Find where the given text appears and provide that cell's center as [x, y] coordinate. 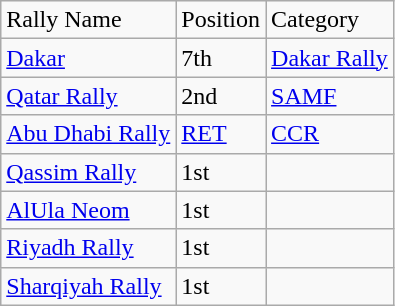
2nd [221, 96]
Rally Name [88, 20]
SAMF [330, 96]
Abu Dhabi Rally [88, 134]
Qatar Rally [88, 96]
RET [221, 134]
CCR [330, 134]
Qassim Rally [88, 172]
AlUla Neom [88, 210]
Sharqiyah Rally [88, 286]
Category [330, 20]
7th [221, 58]
Riyadh Rally [88, 248]
Dakar Rally [330, 58]
Dakar [88, 58]
Position [221, 20]
